Search for the cell housing the specified text and yield its (X, Y) center coordinate. 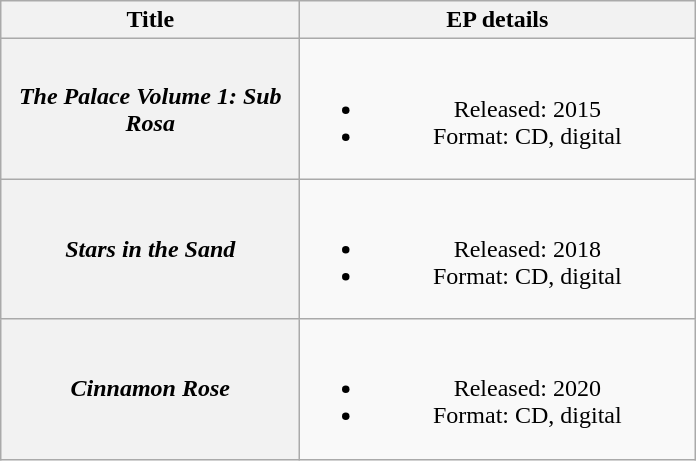
Title (150, 20)
EP details (498, 20)
Released: 2018Format: CD, digital (498, 249)
Released: 2015Format: CD, digital (498, 109)
Stars in the Sand (150, 249)
The Palace Volume 1: Sub Rosa (150, 109)
Cinnamon Rose (150, 389)
Released: 2020Format: CD, digital (498, 389)
